Output the (X, Y) coordinate of the center of the cell containing the given text.  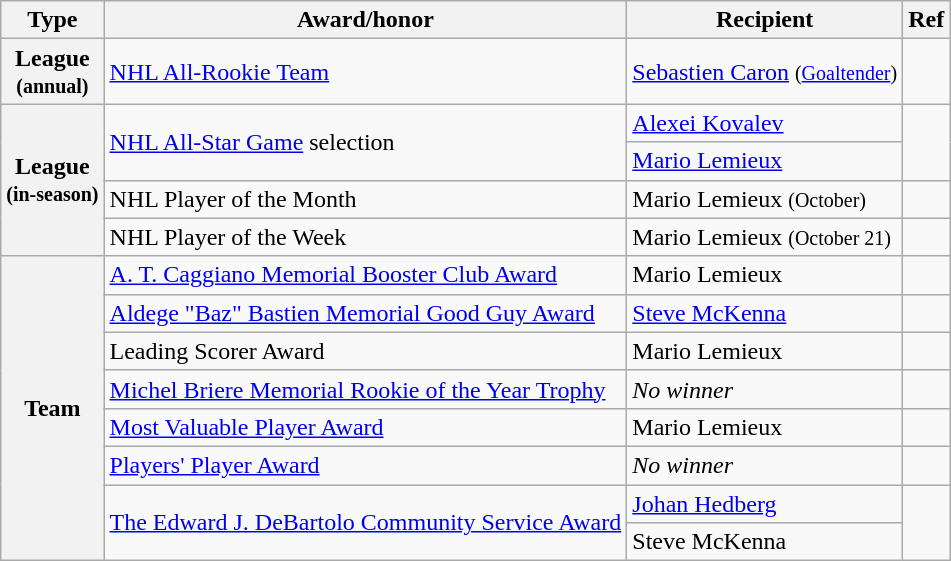
Michel Briere Memorial Rookie of the Year Trophy (366, 389)
Team (52, 408)
The Edward J. DeBartolo Community Service Award (366, 522)
Recipient (765, 20)
NHL Player of the Week (366, 237)
Players' Player Award (366, 465)
Award/honor (366, 20)
Alexei Kovalev (765, 123)
Mario Lemieux (October 21) (765, 237)
Ref (926, 20)
League(in-season) (52, 180)
Most Valuable Player Award (366, 427)
League(annual) (52, 72)
Sebastien Caron (Goaltender) (765, 72)
Johan Hedberg (765, 503)
NHL All-Star Game selection (366, 142)
Aldege "Baz" Bastien Memorial Good Guy Award (366, 313)
NHL All-Rookie Team (366, 72)
Mario Lemieux (October) (765, 199)
A. T. Caggiano Memorial Booster Club Award (366, 275)
Leading Scorer Award (366, 351)
Type (52, 20)
NHL Player of the Month (366, 199)
